For the text-containing cell, return its midpoint in [X, Y] coordinate format. 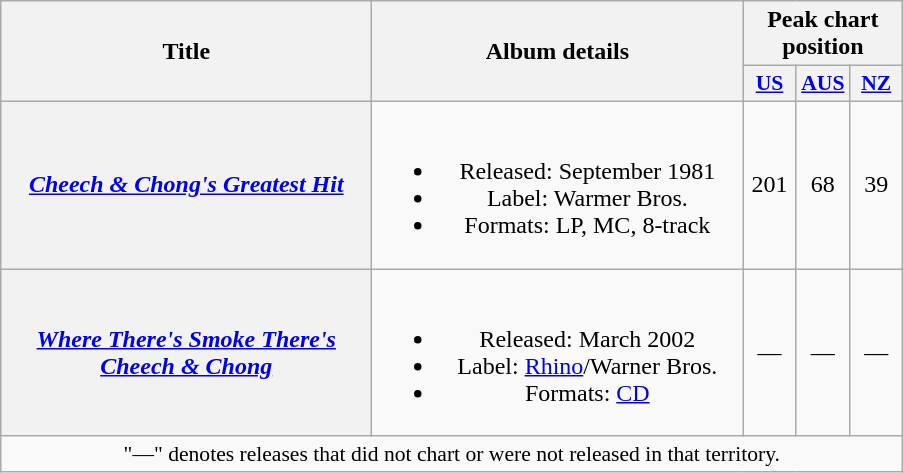
Title [186, 52]
68 [822, 184]
Cheech & Chong's Greatest Hit [186, 184]
Peak chart position [823, 34]
NZ [876, 84]
"—" denotes releases that did not chart or were not released in that territory. [452, 454]
201 [770, 184]
Released: March 2002Label: Rhino/Warner Bros.Formats: CD [558, 352]
39 [876, 184]
Album details [558, 52]
AUS [822, 84]
US [770, 84]
Released: September 1981Label: Warmer Bros.Formats: LP, MC, 8-track [558, 184]
Where There's Smoke There's Cheech & Chong [186, 352]
